Scan for the cell matching the given text and deliver its (x, y) coordinate at center. 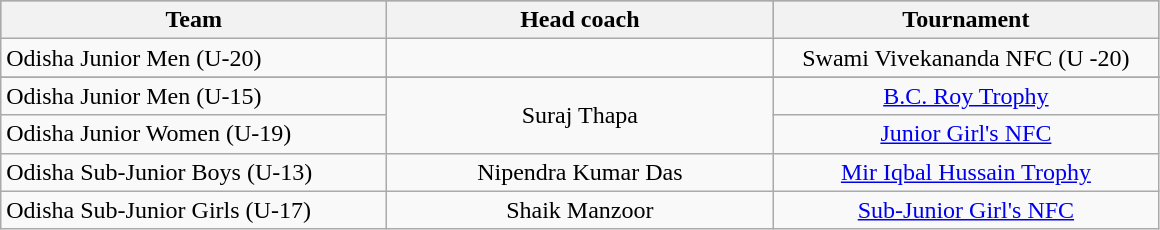
Mir Iqbal Hussain Trophy (966, 172)
Nipendra Kumar Das (580, 172)
Team (194, 20)
Tournament (966, 20)
Shaik Manzoor (580, 210)
Odisha Junior Women (U-19) (194, 134)
Odisha Sub-Junior Girls (U-17) (194, 210)
Odisha Sub-Junior Boys (U-13) (194, 172)
Head coach (580, 20)
Junior Girl's NFC (966, 134)
B.C. Roy Trophy (966, 96)
Odisha Junior Men (U-15) (194, 96)
Suraj Thapa (580, 115)
Sub-Junior Girl's NFC (966, 210)
Odisha Junior Men (U-20) (194, 58)
Swami Vivekananda NFC (U -20) (966, 58)
